Pinpoint the cell where the given text exists, returning its (X, Y) midpoint coordinate. 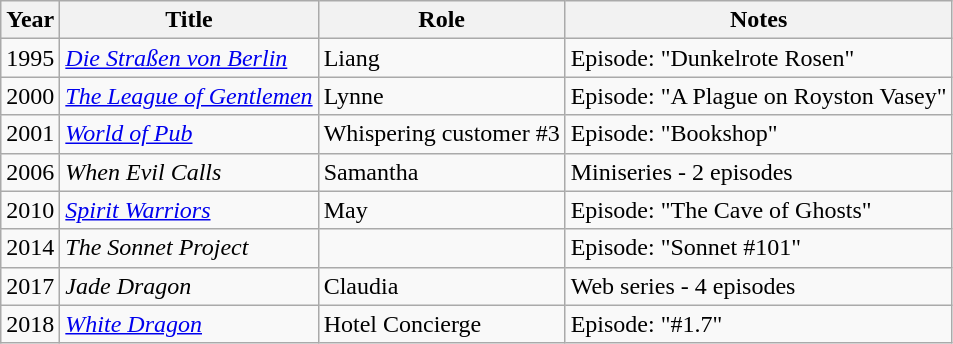
Miniseries - 2 episodes (758, 172)
Samantha (442, 172)
Episode: "Bookshop" (758, 134)
World of Pub (189, 134)
The Sonnet Project (189, 248)
Episode: "The Cave of Ghosts" (758, 210)
2006 (30, 172)
The League of Gentlemen (189, 96)
Role (442, 20)
Web series - 4 episodes (758, 286)
White Dragon (189, 324)
1995 (30, 58)
Episode: "Sonnet #101" (758, 248)
Episode: "#1.7" (758, 324)
2010 (30, 210)
2018 (30, 324)
Notes (758, 20)
2001 (30, 134)
2000 (30, 96)
Jade Dragon (189, 286)
Title (189, 20)
2014 (30, 248)
Liang (442, 58)
Whispering customer #3 (442, 134)
Die Straßen von Berlin (189, 58)
Lynne (442, 96)
Year (30, 20)
May (442, 210)
2017 (30, 286)
Episode: "Dunkelrote Rosen" (758, 58)
Hotel Concierge (442, 324)
Claudia (442, 286)
Episode: "A Plague on Royston Vasey" (758, 96)
Spirit Warriors (189, 210)
When Evil Calls (189, 172)
